Search for the cell housing the specified text and yield its [x, y] center coordinate. 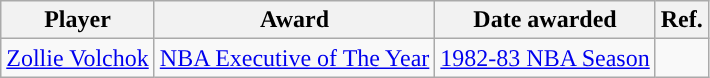
Ref. [682, 20]
Award [294, 20]
1982-83 NBA Season [545, 58]
Player [78, 20]
Date awarded [545, 20]
NBA Executive of The Year [294, 58]
Zollie Volchok [78, 58]
